Output the (X, Y) coordinate of the center of the cell containing the given text.  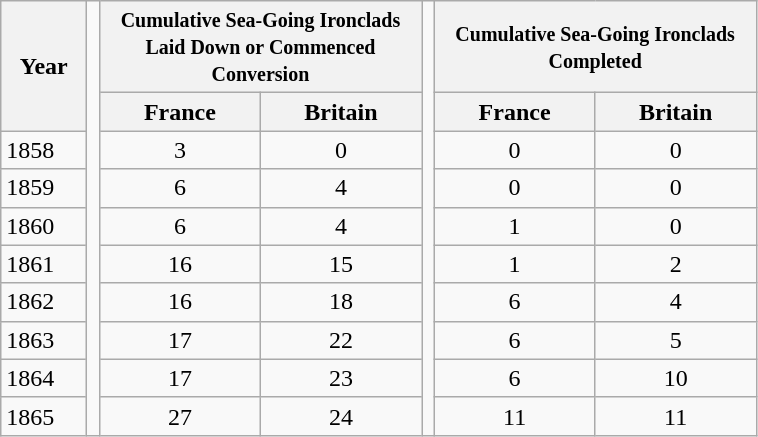
1862 (44, 302)
1864 (44, 378)
18 (340, 302)
22 (340, 340)
1858 (44, 150)
1865 (44, 416)
Year (44, 66)
1859 (44, 188)
3 (180, 150)
15 (340, 264)
1863 (44, 340)
23 (340, 378)
1860 (44, 226)
27 (180, 416)
24 (340, 416)
Cumulative Sea-Going Ironclads Laid Down or Commenced Conversion (260, 47)
2 (676, 264)
Cumulative Sea-Going Ironclads Completed (595, 47)
10 (676, 378)
1861 (44, 264)
5 (676, 340)
